Extract the [X, Y] coordinate from the center of the cell holding the provided text.  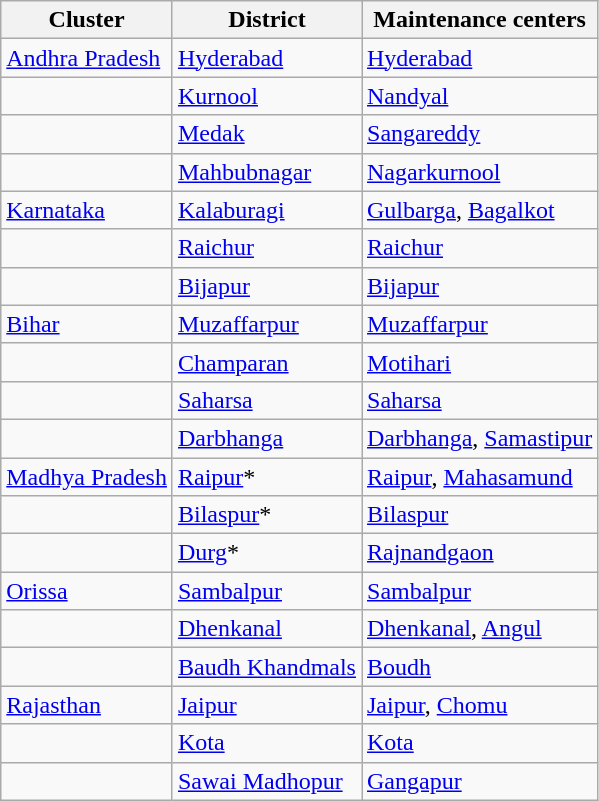
Medak [266, 134]
Mahbubnagar [266, 172]
Orissa [87, 591]
Sawai Madhopur [266, 781]
Baudh Khandmals [266, 667]
Nagarkurnool [480, 172]
Karnataka [87, 210]
Kalaburagi [266, 210]
Maintenance centers [480, 20]
Darbhanga [266, 438]
Jaipur, Chomu [480, 705]
Motihari [480, 362]
Dhenkanal [266, 629]
Rajnandgaon [480, 553]
Nandyal [480, 96]
Bilaspur [480, 515]
Madhya Pradesh [87, 477]
Bihar [87, 324]
Rajasthan [87, 705]
Andhra Pradesh [87, 58]
Raipur* [266, 477]
Raipur, Mahasamund [480, 477]
Champaran [266, 362]
Cluster [87, 20]
District [266, 20]
Jaipur [266, 705]
Durg* [266, 553]
Boudh [480, 667]
Bilaspur* [266, 515]
Sangareddy [480, 134]
Gulbarga, Bagalkot [480, 210]
Dhenkanal, Angul [480, 629]
Kurnool [266, 96]
Darbhanga, Samastipur [480, 438]
Gangapur [480, 781]
